Locate the cell with the specified text and output its [X, Y] center coordinate. 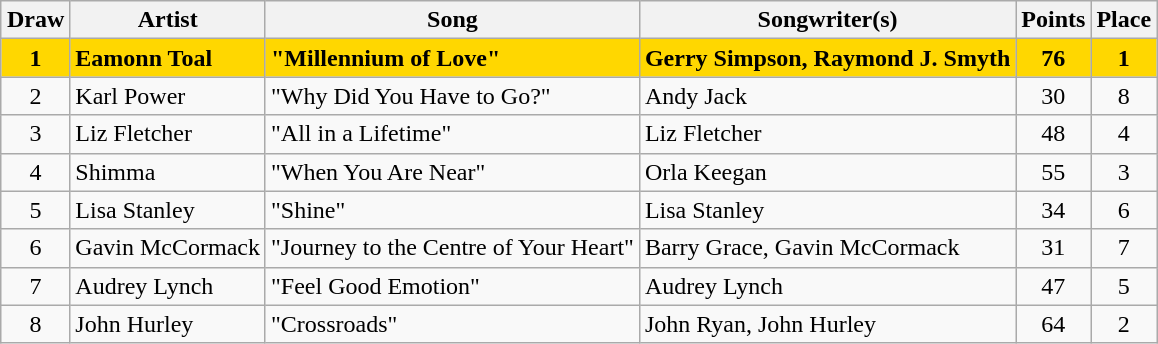
Andy Jack [827, 96]
31 [1054, 248]
Barry Grace, Gavin McCormack [827, 248]
John Hurley [168, 324]
Song [452, 20]
34 [1054, 210]
76 [1054, 58]
Gavin McCormack [168, 248]
John Ryan, John Hurley [827, 324]
Karl Power [168, 96]
Points [1054, 20]
Place [1124, 20]
47 [1054, 286]
"Crossroads" [452, 324]
"Shine" [452, 210]
"When You Are Near" [452, 172]
Eamonn Toal [168, 58]
Songwriter(s) [827, 20]
55 [1054, 172]
Draw [35, 20]
30 [1054, 96]
Orla Keegan [827, 172]
"All in a Lifetime" [452, 134]
Artist [168, 20]
"Why Did You Have to Go?" [452, 96]
"Feel Good Emotion" [452, 286]
64 [1054, 324]
"Millennium of Love" [452, 58]
Shimma [168, 172]
Gerry Simpson, Raymond J. Smyth [827, 58]
"Journey to the Centre of Your Heart" [452, 248]
48 [1054, 134]
